Provide the [x, y] coordinate of the cell's center where the given text is located.  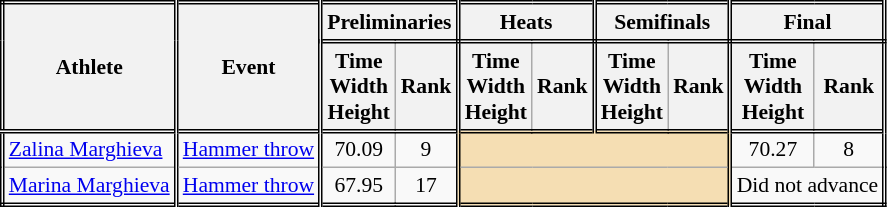
Preliminaries [390, 22]
70.09 [358, 150]
67.95 [358, 186]
Marina Marghieva [89, 186]
Zalina Marghieva [89, 150]
70.27 [772, 150]
17 [426, 186]
Event [248, 67]
9 [426, 150]
Semifinals [662, 22]
Heats [526, 22]
Athlete [89, 67]
8 [850, 150]
Final [808, 22]
Did not advance [808, 186]
